Detect which cell encompasses the target text, then output its (x, y) center coordinate. 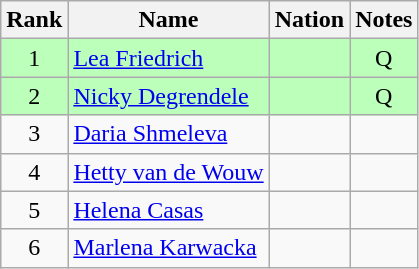
1 (34, 58)
Hetty van de Wouw (168, 172)
Helena Casas (168, 210)
Rank (34, 20)
3 (34, 134)
Name (168, 20)
Notes (384, 20)
5 (34, 210)
2 (34, 96)
Nicky Degrendele (168, 96)
6 (34, 248)
Daria Shmeleva (168, 134)
4 (34, 172)
Nation (309, 20)
Lea Friedrich (168, 58)
Marlena Karwacka (168, 248)
